For the text-containing cell, return its midpoint in [X, Y] coordinate format. 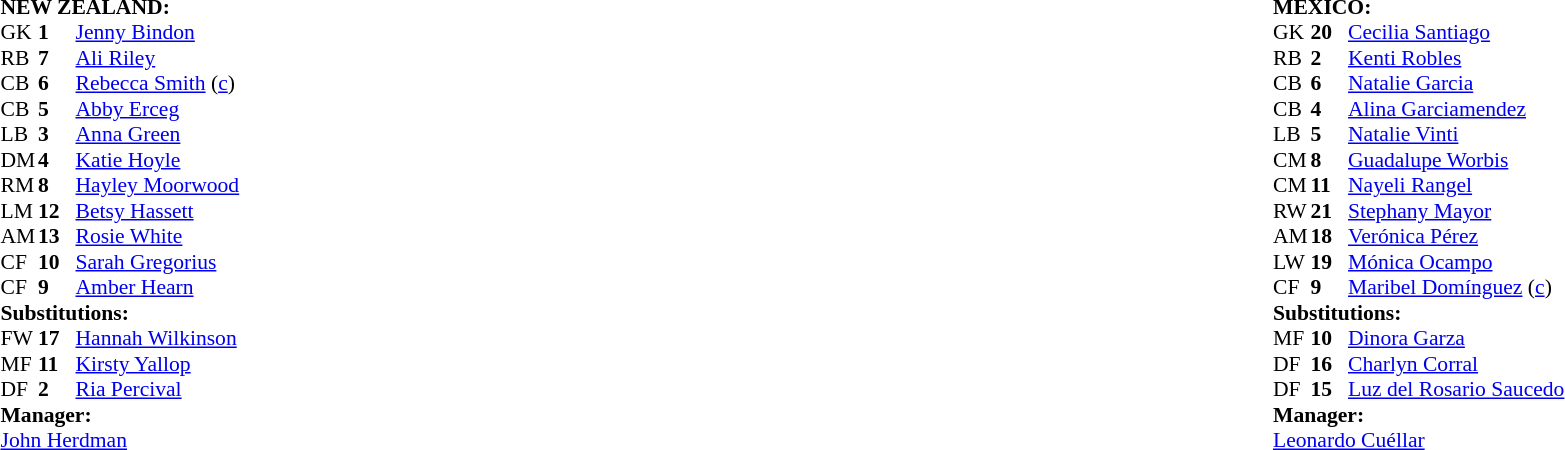
Anna Green [158, 135]
18 [1330, 237]
Jenny Bindon [158, 33]
3 [57, 135]
Stephany Mayor [1456, 211]
Natalie Garcia [1456, 83]
Mónica Ocampo [1456, 262]
Ria Percival [158, 389]
Cecilia Santiago [1456, 33]
Maribel Domínguez (c) [1456, 287]
Rosie White [158, 237]
FW [19, 339]
Abby Erceg [158, 109]
Kirsty Yallop [158, 364]
DM [19, 160]
Nayeli Rangel [1456, 185]
20 [1330, 33]
19 [1330, 262]
Ali Riley [158, 58]
Katie Hoyle [158, 160]
12 [57, 211]
LM [19, 211]
Hayley Moorwood [158, 185]
16 [1330, 364]
15 [1330, 389]
Betsy Hassett [158, 211]
Alina Garciamendez [1456, 109]
Kenti Robles [1456, 58]
Luz del Rosario Saucedo [1456, 389]
21 [1330, 211]
LW [1292, 262]
1 [57, 33]
RW [1292, 211]
Rebecca Smith (c) [158, 83]
RM [19, 185]
Verónica Pérez [1456, 237]
Dinora Garza [1456, 339]
Charlyn Corral [1456, 364]
Amber Hearn [158, 287]
Sarah Gregorius [158, 262]
Natalie Vinti [1456, 135]
13 [57, 237]
Hannah Wilkinson [158, 339]
Guadalupe Worbis [1456, 160]
17 [57, 339]
7 [57, 58]
